Return the [x, y] coordinate for the center point of the cell that contains the specified text.  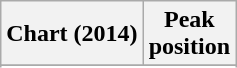
Chart (2014) [72, 34]
Peakposition [189, 34]
